Identify which cell holds the provided text, then report its [X, Y] central coordinate. 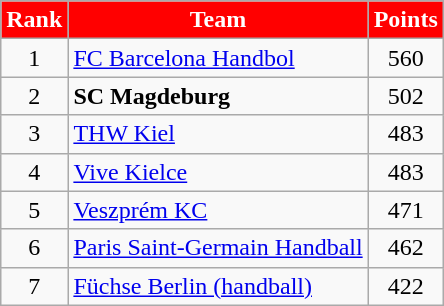
Füchse Berlin (handball) [218, 286]
SC Magdeburg [218, 96]
7 [34, 286]
502 [406, 96]
Veszprém KC [218, 210]
422 [406, 286]
Paris Saint-Germain Handball [218, 248]
Vive Kielce [218, 172]
462 [406, 248]
471 [406, 210]
4 [34, 172]
Team [218, 20]
6 [34, 248]
1 [34, 58]
560 [406, 58]
THW Kiel [218, 134]
Points [406, 20]
Rank [34, 20]
FC Barcelona Handbol [218, 58]
3 [34, 134]
5 [34, 210]
2 [34, 96]
